Identify which cell holds the provided text, then report its (X, Y) central coordinate. 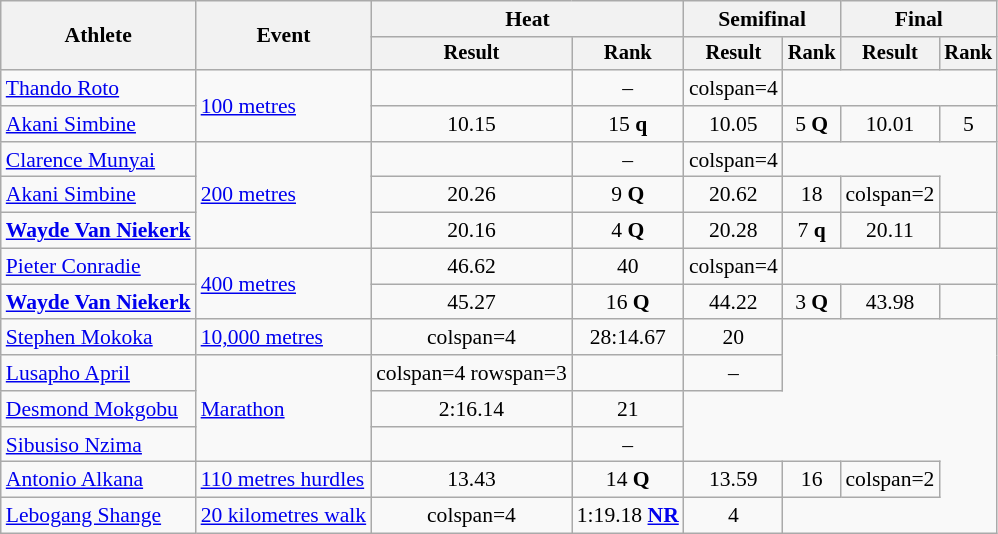
44.22 (734, 302)
16 (812, 480)
14 Q (628, 480)
10.01 (890, 124)
2:16.14 (472, 409)
20 (734, 338)
15 q (628, 124)
13.59 (734, 480)
Clarence Munyai (98, 160)
5 (968, 124)
Thando Roto (98, 88)
Semifinal (762, 19)
3 Q (812, 302)
43.98 (890, 302)
20.62 (734, 195)
18 (812, 195)
10.15 (472, 124)
45.27 (472, 302)
28:14.67 (628, 338)
Stephen Mokoka (98, 338)
46.62 (472, 267)
Pieter Conradie (98, 267)
10.05 (734, 124)
4 (734, 516)
20.16 (472, 231)
7 q (812, 231)
200 metres (284, 196)
5 Q (812, 124)
21 (628, 409)
4 Q (628, 231)
110 metres hurdles (284, 480)
Event (284, 36)
Lusapho April (98, 373)
Antonio Alkana (98, 480)
40 (628, 267)
20.28 (734, 231)
20.26 (472, 195)
9 Q (628, 195)
Desmond Mokgobu (98, 409)
13.43 (472, 480)
Sibusiso Nzima (98, 445)
20.11 (890, 231)
Lebogang Shange (98, 516)
20 kilometres walk (284, 516)
100 metres (284, 106)
colspan=4 rowspan=3 (472, 373)
Marathon (284, 408)
10,000 metres (284, 338)
400 metres (284, 284)
1:19.18 NR (628, 516)
Final (918, 19)
Heat (528, 19)
16 Q (628, 302)
Athlete (98, 36)
